From the cell containing the given text, extract its center point as (x, y) coordinate. 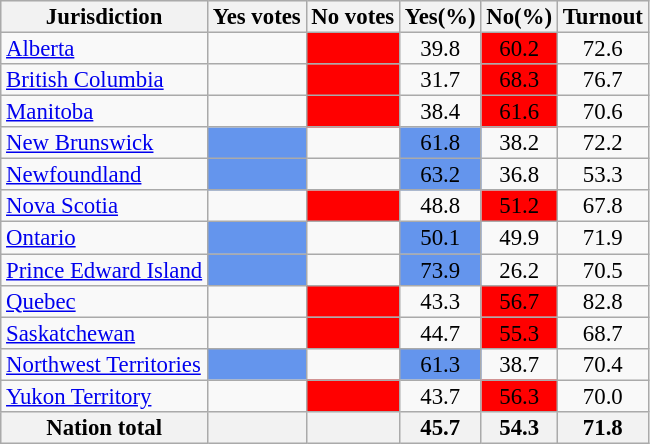
61.6 (519, 112)
45.7 (440, 428)
67.8 (602, 206)
Yes votes (256, 17)
56.3 (519, 396)
38.7 (519, 364)
36.8 (519, 175)
76.7 (602, 80)
38.2 (519, 143)
70.0 (602, 396)
Turnout (602, 17)
56.7 (519, 301)
60.2 (519, 49)
British Columbia (104, 80)
70.6 (602, 112)
72.2 (602, 143)
Jurisdiction (104, 17)
Ontario (104, 238)
71.8 (602, 428)
Alberta (104, 49)
49.9 (519, 238)
38.4 (440, 112)
48.8 (440, 206)
61.8 (440, 143)
Prince Edward Island (104, 270)
Manitoba (104, 112)
54.3 (519, 428)
No votes (352, 17)
43.7 (440, 396)
73.9 (440, 270)
Nation total (104, 428)
53.3 (602, 175)
39.8 (440, 49)
55.3 (519, 333)
70.5 (602, 270)
Northwest Territories (104, 364)
72.6 (602, 49)
43.3 (440, 301)
71.9 (602, 238)
Yukon Territory (104, 396)
82.8 (602, 301)
Saskatchewan (104, 333)
61.3 (440, 364)
51.2 (519, 206)
70.4 (602, 364)
New Brunswick (104, 143)
Newfoundland (104, 175)
68.7 (602, 333)
Quebec (104, 301)
68.3 (519, 80)
No(%) (519, 17)
Nova Scotia (104, 206)
44.7 (440, 333)
31.7 (440, 80)
Yes(%) (440, 17)
63.2 (440, 175)
50.1 (440, 238)
26.2 (519, 270)
